Capture the cell that displays the provided text and extract its (x, y) central coordinate. 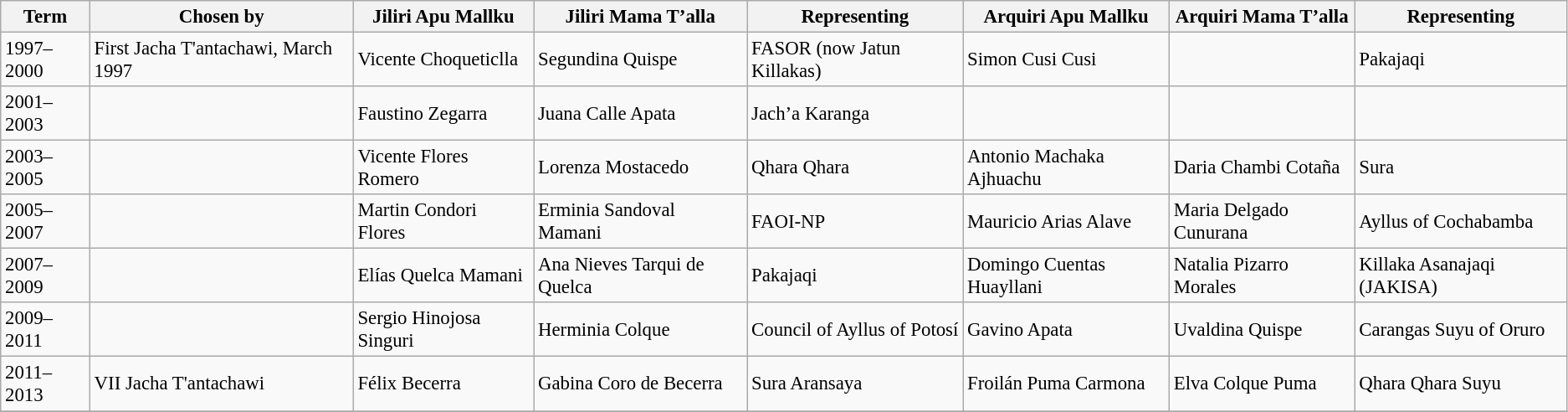
Natalia Pizarro Morales (1262, 276)
Chosen by (221, 17)
First Jacha T'antachawi, March 1997 (221, 60)
Maria Delgado Cunurana (1262, 221)
Segundina Quispe (641, 60)
Jach’a Karanga (855, 114)
1997–2000 (45, 60)
Qhara Qhara Suyu (1461, 384)
Arquiri Mama T’alla (1262, 17)
Domingo Cuentas Huayllani (1066, 276)
Juana Calle Apata (641, 114)
Uvaldina Quispe (1262, 330)
Sergio Hinojosa Singuri (443, 330)
Vicente Flores Romero (443, 167)
Qhara Qhara (855, 167)
2007–2009 (45, 276)
2001–2003 (45, 114)
Mauricio Arias Alave (1066, 221)
Sura (1461, 167)
Term (45, 17)
2009–2011 (45, 330)
2011–2013 (45, 384)
Vicente Choqueticlla (443, 60)
FASOR (now Jatun Killakas) (855, 60)
VII Jacha T'antachawi (221, 384)
Arquiri Apu Mallku (1066, 17)
Council of Ayllus of Potosí (855, 330)
Daria Chambi Cotaña (1262, 167)
Herminia Colque (641, 330)
Simon Cusi Cusi (1066, 60)
Faustino Zegarra (443, 114)
Martin Condori Flores (443, 221)
Carangas Suyu of Oruro (1461, 330)
Elva Colque Puma (1262, 384)
Lorenza Mostacedo (641, 167)
FAOI-NP (855, 221)
Elías Quelca Mamani (443, 276)
Jiliri Apu Mallku (443, 17)
2003–2005 (45, 167)
Gavino Apata (1066, 330)
Antonio Machaka Ajhuachu (1066, 167)
Gabina Coro de Becerra (641, 384)
Félix Becerra (443, 384)
Jiliri Mama T’alla (641, 17)
2005–2007 (45, 221)
Ayllus of Cochabamba (1461, 221)
Froilán Puma Carmona (1066, 384)
Killaka Asanajaqi (JAKISA) (1461, 276)
Sura Aransaya (855, 384)
Erminia Sandoval Mamani (641, 221)
Ana Nieves Tarqui de Quelca (641, 276)
